Provide the (x, y) coordinate of the cell's center where the given text is located.  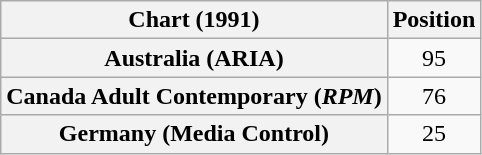
95 (434, 58)
76 (434, 96)
Germany (Media Control) (194, 134)
Position (434, 20)
Chart (1991) (194, 20)
Canada Adult Contemporary (RPM) (194, 96)
25 (434, 134)
Australia (ARIA) (194, 58)
